Pinpoint the cell where the given text exists, returning its [X, Y] midpoint coordinate. 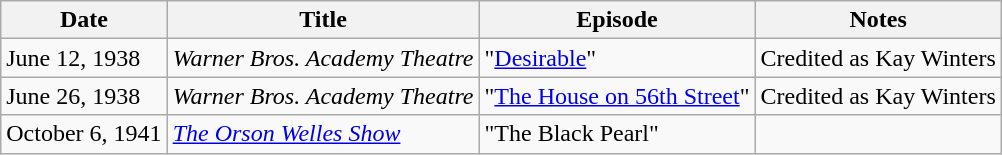
Notes [878, 20]
"The House on 56th Street" [617, 96]
"The Black Pearl" [617, 134]
Episode [617, 20]
Title [323, 20]
The Orson Welles Show [323, 134]
October 6, 1941 [84, 134]
Date [84, 20]
June 26, 1938 [84, 96]
June 12, 1938 [84, 58]
"Desirable" [617, 58]
